Pinpoint the cell where the given text exists, returning its [x, y] midpoint coordinate. 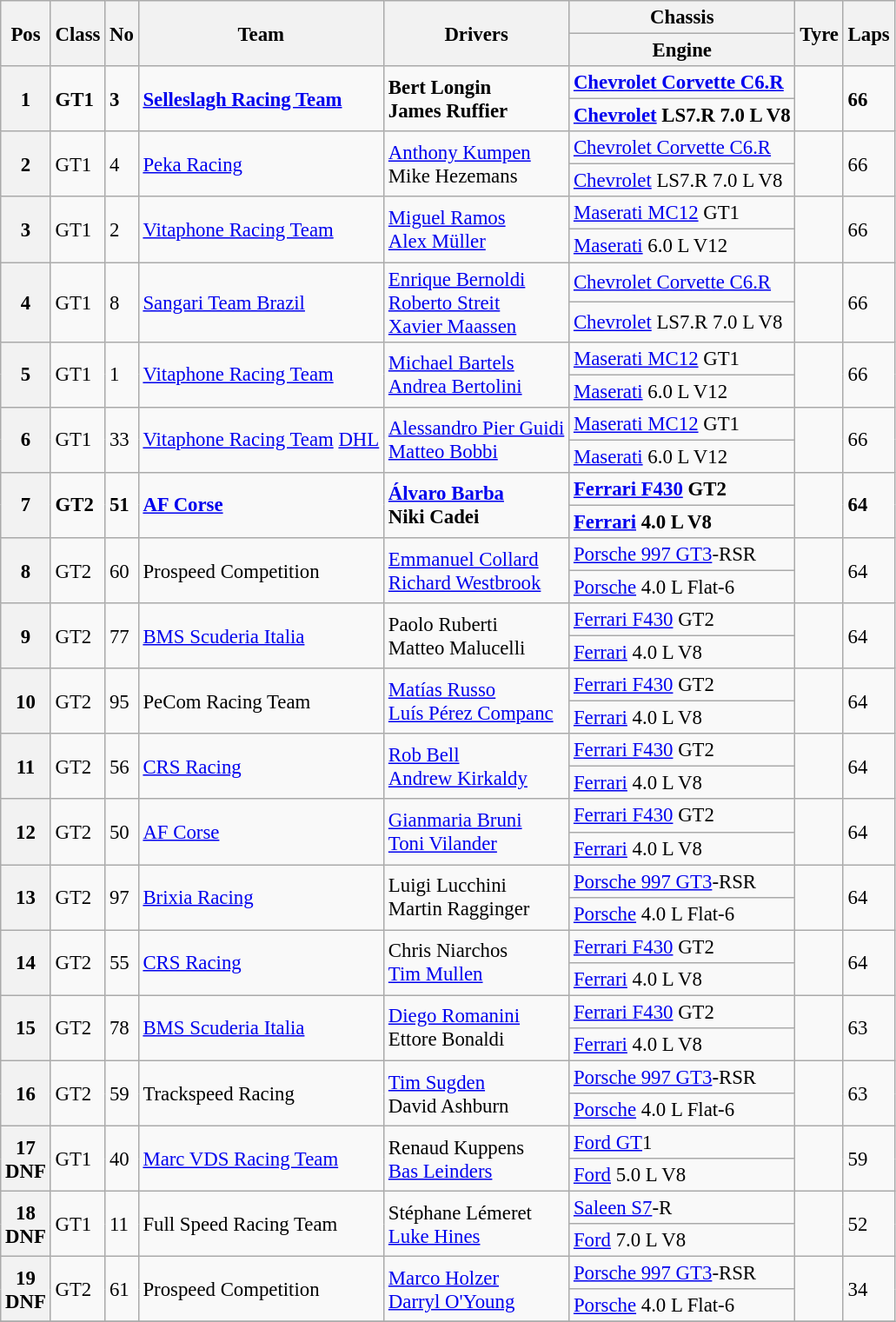
Full Speed Racing Team [261, 1224]
10 [26, 701]
56 [122, 767]
Ford 5.0 L V8 [682, 1175]
Pos [26, 33]
Tim Sugden David Ashburn [476, 1093]
Paolo Ruberti Matteo Malucelli [476, 636]
Selleslagh Racing Team [261, 99]
No [122, 33]
Marc VDS Racing Team [261, 1159]
Luigi Lucchini Martin Ragginger [476, 897]
Drivers [476, 33]
Álvaro Barba Niki Cadei [476, 506]
Ford GT1 [682, 1143]
Vitaphone Racing Team DHL [261, 440]
Matías Russo Luís Pérez Companc [476, 701]
16 [26, 1093]
Laps [869, 33]
Team [261, 33]
Chris Niarchos Tim Mullen [476, 963]
Miguel Ramos Alex Müller [476, 229]
5 [26, 374]
7 [26, 506]
Brixia Racing [261, 897]
Trackspeed Racing [261, 1093]
61 [122, 1290]
Ford 7.0 L V8 [682, 1240]
95 [122, 701]
19DNF [26, 1290]
15 [26, 1027]
Class [78, 33]
Michael Bartels Andrea Bertolini [476, 374]
60 [122, 570]
97 [122, 897]
PeCom Racing Team [261, 701]
78 [122, 1027]
55 [122, 963]
Enrique Bernoldi Roberto Streit Xavier Maassen [476, 302]
Bert Longin James Ruffier [476, 99]
Renaud Kuppens Bas Leinders [476, 1159]
Saleen S7-R [682, 1208]
33 [122, 440]
Marco Holzer Darryl O'Young [476, 1290]
Alessandro Pier Guidi Matteo Bobbi [476, 440]
6 [26, 440]
14 [26, 963]
Peka Racing [261, 163]
Tyre [819, 33]
17DNF [26, 1159]
34 [869, 1290]
Anthony Kumpen Mike Hezemans [476, 163]
Gianmaria Bruni Toni Vilander [476, 833]
Stéphane Lémeret Luke Hines [476, 1224]
18DNF [26, 1224]
51 [122, 506]
Diego Romanini Ettore Bonaldi [476, 1027]
40 [122, 1159]
52 [869, 1224]
50 [122, 833]
12 [26, 833]
9 [26, 636]
77 [122, 636]
Chassis [682, 17]
Engine [682, 50]
Sangari Team Brazil [261, 302]
13 [26, 897]
Emmanuel Collard Richard Westbrook [476, 570]
Rob Bell Andrew Kirkaldy [476, 767]
